Provide the (x, y) coordinate of the cell's center where the given text is located.  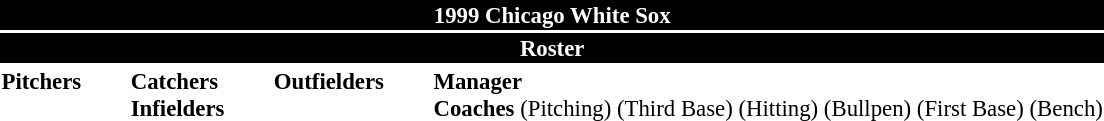
1999 Chicago White Sox (552, 15)
Roster (552, 48)
